Pinpoint the cell where the given text exists, returning its (x, y) midpoint coordinate. 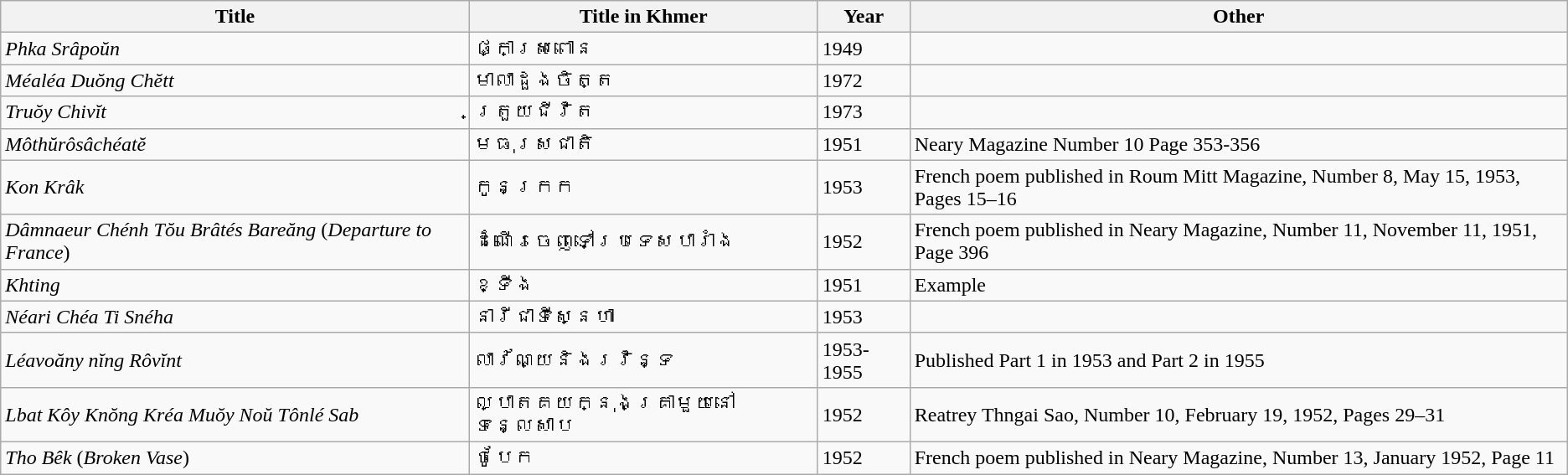
Example (1238, 285)
Truŏy Chivĭt (235, 112)
មធុរសជាតិ (643, 144)
Léavoăny nĭng Rôvĭnt (235, 360)
Méaléa Duŏng Chĕtt (235, 80)
1972 (864, 80)
Lbat Kôy Knŏng Kréa Muŏy Noŭ Tônlé Sab (235, 414)
French poem published in Neary Magazine, Number 13, January 1952, Page 11 (1238, 457)
ថូបែក (643, 457)
Phka Srâpoŭn (235, 49)
Môthŭrôsâchéatĕ (235, 144)
Other (1238, 17)
Néari Chéa Ti Snéha (235, 317)
Neary Magazine Number 10 Page 353-356 (1238, 144)
ត្រួយជីវិត (643, 112)
Title (235, 17)
Tho Bêk (Broken Vase) (235, 457)
Published Part 1 in 1953 and Part 2 in 1955 (1238, 360)
French poem published in Roum Mitt Magazine, Number 8, May 15, 1953, Pages 15–16 (1238, 188)
ដំណើរចេញទៅប្រទេសបារាំង (643, 241)
Khting (235, 285)
1949 (864, 49)
Year (864, 17)
កូនក្រក (643, 188)
1953-1955 (864, 360)
1973 (864, 112)
ខ្ទីង (643, 285)
ផ្កាស្រពោន (643, 49)
នារីជាទីស្នេហា (643, 317)
French poem published in Neary Magazine, Number 11, November 11, 1951, Page 396 (1238, 241)
Reatrey Thngai Sao, Number 10, February 19, 1952, Pages 29–31 (1238, 414)
Kon Krâk (235, 188)
ល្បាតគយក្នុងគ្រាមួយនៅទន្លេសាប (643, 414)
លាវ័ណ្យនិងរវិន្ទ (643, 360)
Title in Khmer (643, 17)
មាលាដួងចិត្ត (643, 80)
Dâmnaeur Chénh Tŏu Brâtés Bareăng (Departure to France) (235, 241)
